Output the [x, y] coordinate of the center of the cell containing the given text.  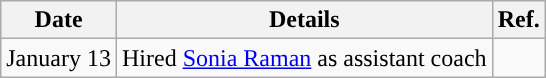
Date [59, 20]
Details [304, 20]
January 13 [59, 58]
Hired Sonia Raman as assistant coach [304, 58]
Ref. [518, 20]
